Output the [x, y] coordinate of the center of the cell containing the given text.  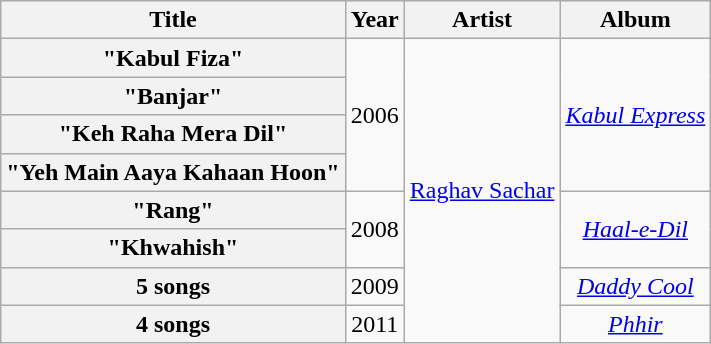
Daddy Cool [636, 286]
Title [173, 20]
2009 [374, 286]
Raghav Sachar [482, 191]
4 songs [173, 324]
"Khwahish" [173, 248]
"Yeh Main Aaya Kahaan Hoon" [173, 172]
Year [374, 20]
"Keh Raha Mera Dil" [173, 134]
Album [636, 20]
Artist [482, 20]
2011 [374, 324]
2008 [374, 229]
Haal-e-Dil [636, 229]
5 songs [173, 286]
Kabul Express [636, 115]
Phhir [636, 324]
"Rang" [173, 210]
"Kabul Fiza" [173, 58]
2006 [374, 115]
"Banjar" [173, 96]
